Determine the [X, Y] coordinate at the center of the cell enclosing the given text.  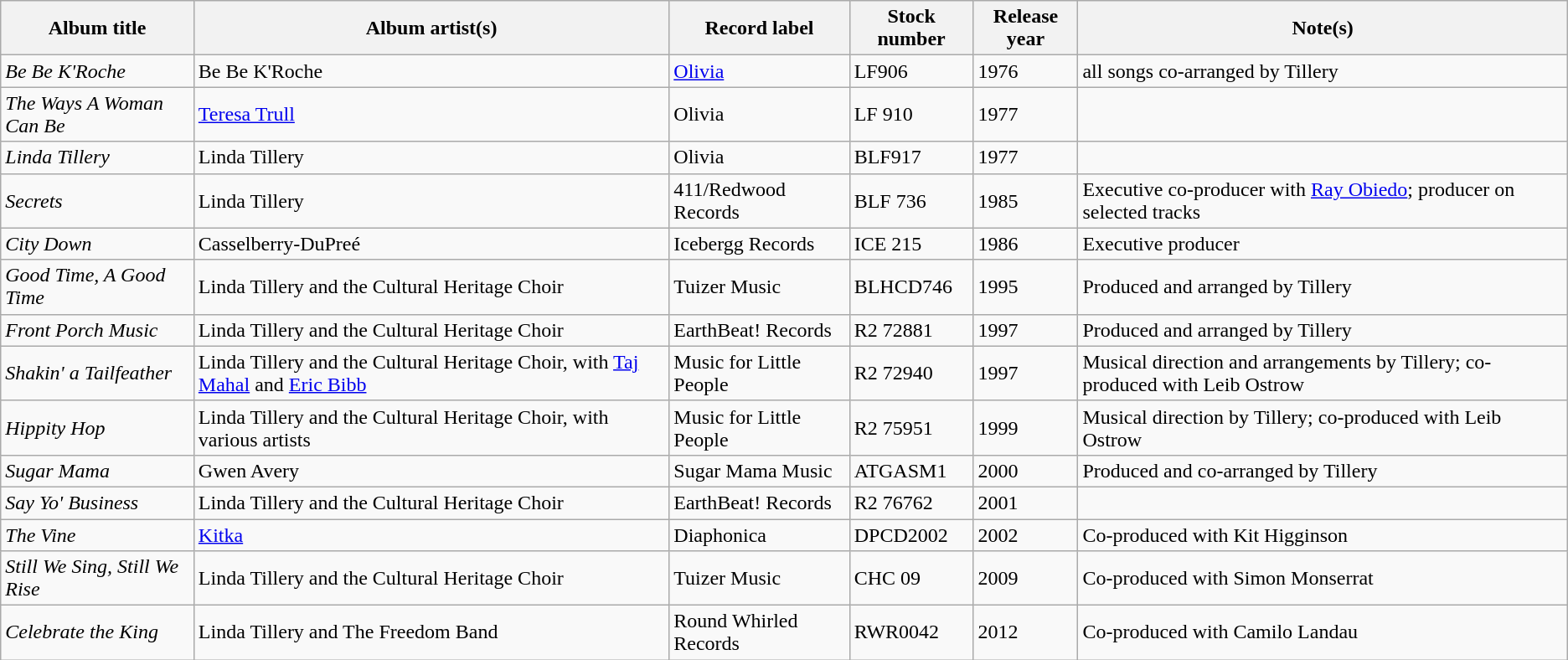
Round Whirled Records [759, 633]
Musical direction by Tillery; co-produced with Leib Ostrow [1323, 427]
Diaphonica [759, 535]
Sugar Mama [97, 471]
1995 [1025, 286]
2012 [1025, 633]
LF906 [911, 71]
2001 [1025, 503]
Produced and co-arranged by Tillery [1323, 471]
CHC 09 [911, 578]
Celebrate the King [97, 633]
Note(s) [1323, 28]
1976 [1025, 71]
Stock number [911, 28]
R2 76762 [911, 503]
DPCD2002 [911, 535]
R2 75951 [911, 427]
Co-produced with Simon Monserrat [1323, 578]
Gwen Avery [431, 471]
ATGASM1 [911, 471]
Album title [97, 28]
Sugar Mama Music [759, 471]
Linda Tillery and The Freedom Band [431, 633]
Say Yo' Business [97, 503]
Release year [1025, 28]
Linda Tillery and the Cultural Heritage Choir, with Taj Mahal and Eric Bibb [431, 374]
Front Porch Music [97, 330]
Icebergg Records [759, 244]
2009 [1025, 578]
R2 72881 [911, 330]
BLHCD746 [911, 286]
LF 910 [911, 114]
BLF917 [911, 157]
The Ways A Woman Can Be [97, 114]
Shakin' a Tailfeather [97, 374]
1999 [1025, 427]
Teresa Trull [431, 114]
Musical direction and arrangements by Tillery; co-produced with Leib Ostrow [1323, 374]
Executive co-producer with Ray Obiedo; producer on selected tracks [1323, 201]
Kitka [431, 535]
RWR0042 [911, 633]
411/Redwood Records [759, 201]
Co-produced with Kit Higginson [1323, 535]
Co-produced with Camilo Landau [1323, 633]
City Down [97, 244]
Still We Sing, Still We Rise [97, 578]
2000 [1025, 471]
Album artist(s) [431, 28]
all songs co-arranged by Tillery [1323, 71]
Secrets [97, 201]
1986 [1025, 244]
Good Time, A Good Time [97, 286]
Record label [759, 28]
Linda Tillery and the Cultural Heritage Choir, with various artists [431, 427]
The Vine [97, 535]
2002 [1025, 535]
Hippity Hop [97, 427]
BLF 736 [911, 201]
R2 72940 [911, 374]
Casselberry-DuPreé [431, 244]
1985 [1025, 201]
ICE 215 [911, 244]
Executive producer [1323, 244]
